Search for the cell housing the specified text and yield its (x, y) center coordinate. 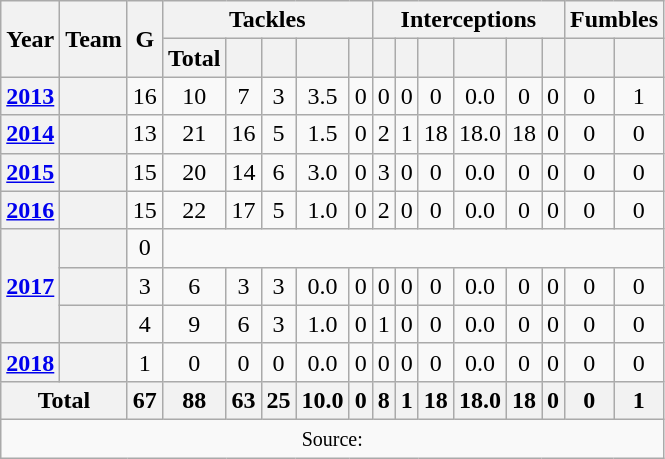
9 (194, 324)
Tackles (267, 20)
4 (144, 324)
8 (384, 400)
2016 (30, 210)
21 (194, 134)
20 (194, 172)
Source: (332, 438)
88 (194, 400)
7 (244, 96)
2018 (30, 362)
13 (144, 134)
G (144, 39)
63 (244, 400)
14 (244, 172)
Fumbles (614, 20)
Interceptions (468, 20)
10 (194, 96)
3.0 (322, 172)
25 (278, 400)
Team (94, 39)
2014 (30, 134)
2015 (30, 172)
3.5 (322, 96)
1.5 (322, 134)
17 (244, 210)
10.0 (322, 400)
22 (194, 210)
67 (144, 400)
Year (30, 39)
2017 (30, 286)
2013 (30, 96)
